Capture the cell that displays the provided text and extract its [X, Y] central coordinate. 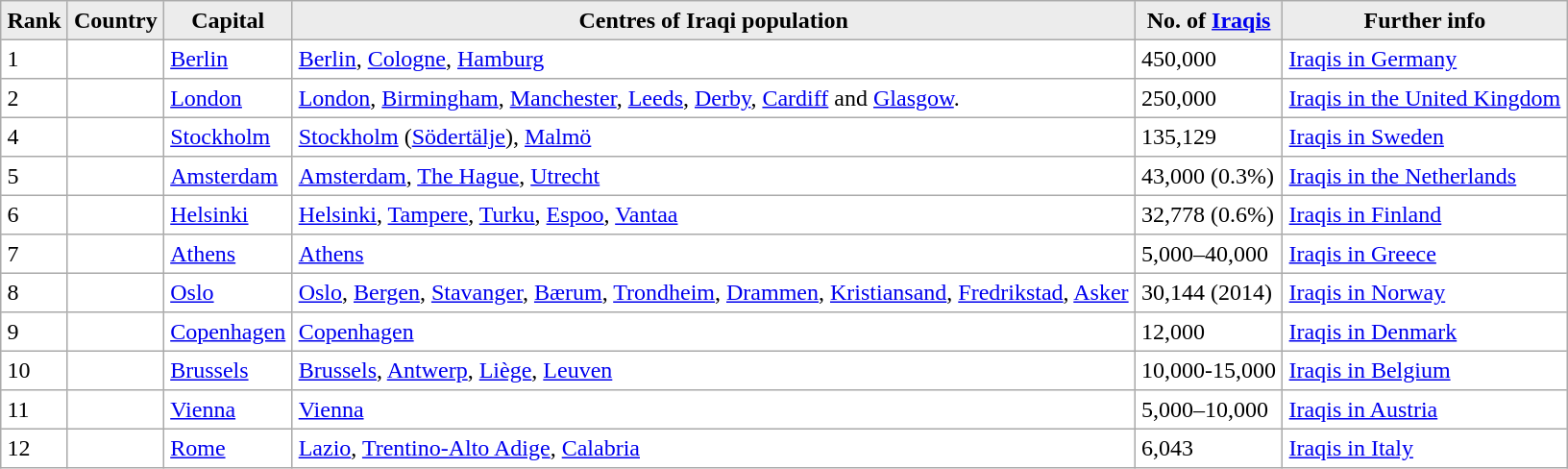
Iraqis in Germany [1425, 59]
Iraqis in the Netherlands [1425, 176]
Iraqis in Belgium [1425, 370]
7 [35, 254]
Iraqis in Austria [1425, 409]
10 [35, 370]
London [227, 98]
Berlin, Cologne, Hamburg [713, 59]
6,043 [1209, 448]
Helsinki [227, 214]
1 [35, 59]
London, Birmingham, Manchester, Leeds, Derby, Cardiff and Glasgow. [713, 98]
11 [35, 409]
450,000 [1209, 59]
43,000 (0.3%) [1209, 176]
Iraqis in the United Kingdom [1425, 98]
6 [35, 214]
Country [115, 20]
Helsinki, Tampere, Turku, Espoo, Vantaa [713, 214]
Amsterdam, The Hague, Utrecht [713, 176]
Brussels [227, 370]
12,000 [1209, 332]
Rome [227, 448]
Iraqis in Norway [1425, 292]
Iraqis in Italy [1425, 448]
32,778 (0.6%) [1209, 214]
Iraqis in Denmark [1425, 332]
5 [35, 176]
9 [35, 332]
Brussels, Antwerp, Liège, Leuven [713, 370]
5,000–40,000 [1209, 254]
Rank [35, 20]
Iraqis in Finland [1425, 214]
Oslo, Bergen, Stavanger, Bærum, Trondheim, Drammen, Kristiansand, Fredrikstad, Asker [713, 292]
No. of Iraqis [1209, 20]
8 [35, 292]
Amsterdam [227, 176]
Centres of Iraqi population [713, 20]
2 [35, 98]
Berlin [227, 59]
Iraqis in Greece [1425, 254]
Iraqis in Sweden [1425, 136]
10,000-15,000 [1209, 370]
Lazio, Trentino-Alto Adige, Calabria [713, 448]
Stockholm (Södertälje), Malmö [713, 136]
Oslo [227, 292]
12 [35, 448]
250,000 [1209, 98]
30,144 (2014) [1209, 292]
Further info [1425, 20]
5,000–10,000 [1209, 409]
Stockholm [227, 136]
Capital [227, 20]
135,129 [1209, 136]
4 [35, 136]
